Extract the (X, Y) coordinate from the center of the cell holding the provided text.  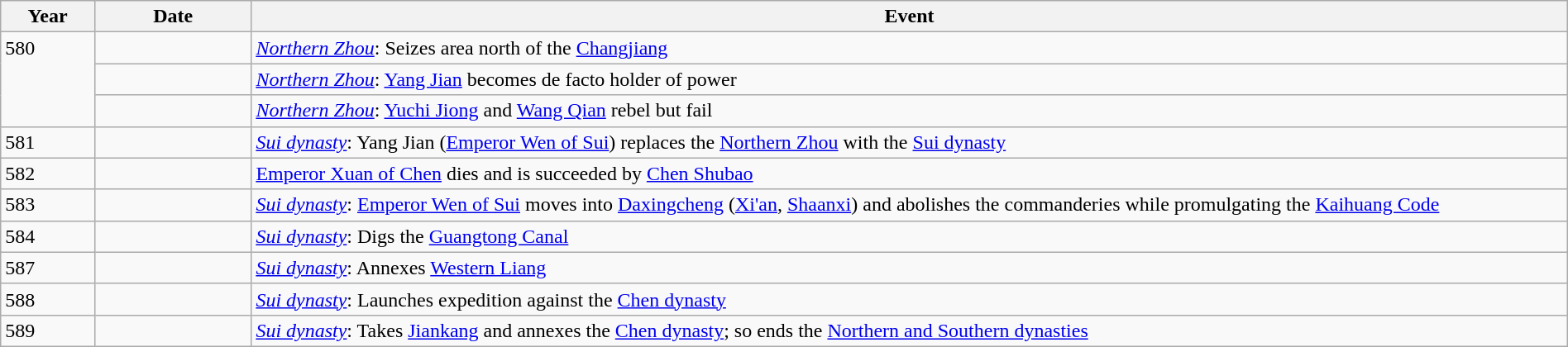
Northern Zhou: Yang Jian becomes de facto holder of power (910, 79)
580 (48, 79)
589 (48, 330)
581 (48, 142)
587 (48, 268)
Northern Zhou: Yuchi Jiong and Wang Qian rebel but fail (910, 111)
Sui dynasty: Digs the Guangtong Canal (910, 236)
582 (48, 173)
Sui dynasty: Annexes Western Liang (910, 268)
Emperor Xuan of Chen dies and is succeeded by Chen Shubao (910, 173)
Date (172, 17)
584 (48, 236)
Sui dynasty: Takes Jiankang and annexes the Chen dynasty; so ends the Northern and Southern dynasties (910, 330)
Event (910, 17)
Sui dynasty: Emperor Wen of Sui moves into Daxingcheng (Xi'an, Shaanxi) and abolishes the commanderies while promulgating the Kaihuang Code (910, 205)
588 (48, 299)
Sui dynasty: Launches expedition against the Chen dynasty (910, 299)
Year (48, 17)
583 (48, 205)
Northern Zhou: Seizes area north of the Changjiang (910, 48)
Sui dynasty: Yang Jian (Emperor Wen of Sui) replaces the Northern Zhou with the Sui dynasty (910, 142)
